Determine the [X, Y] coordinate at the center of the cell enclosing the given text.  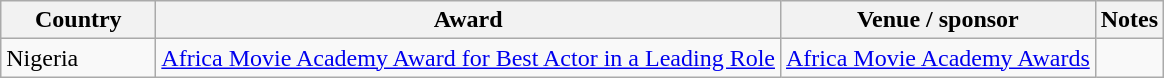
Nigeria [78, 58]
Africa Movie Academy Award for Best Actor in a Leading Role [468, 58]
Award [468, 20]
Notes [1129, 20]
Venue / sponsor [938, 20]
Country [78, 20]
Africa Movie Academy Awards [938, 58]
